Extract the (x, y) coordinate from the center of the cell holding the provided text.  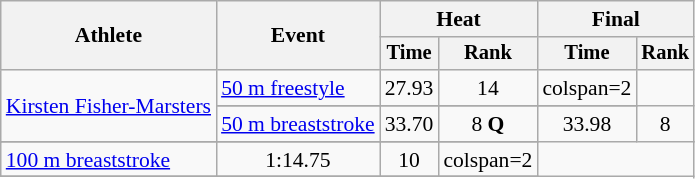
10 (410, 160)
Heat (459, 19)
100 m breaststroke (108, 160)
Kirsten Fisher-Marsters (108, 106)
14 (488, 88)
33.98 (586, 124)
8 (665, 124)
1:14.75 (298, 160)
Event (298, 36)
8 Q (488, 124)
50 m breaststroke (298, 124)
Final (616, 19)
33.70 (410, 124)
50 m freestyle (298, 88)
Athlete (108, 36)
27.93 (410, 88)
